Return the (X, Y) coordinate for the center point of the cell that contains the specified text.  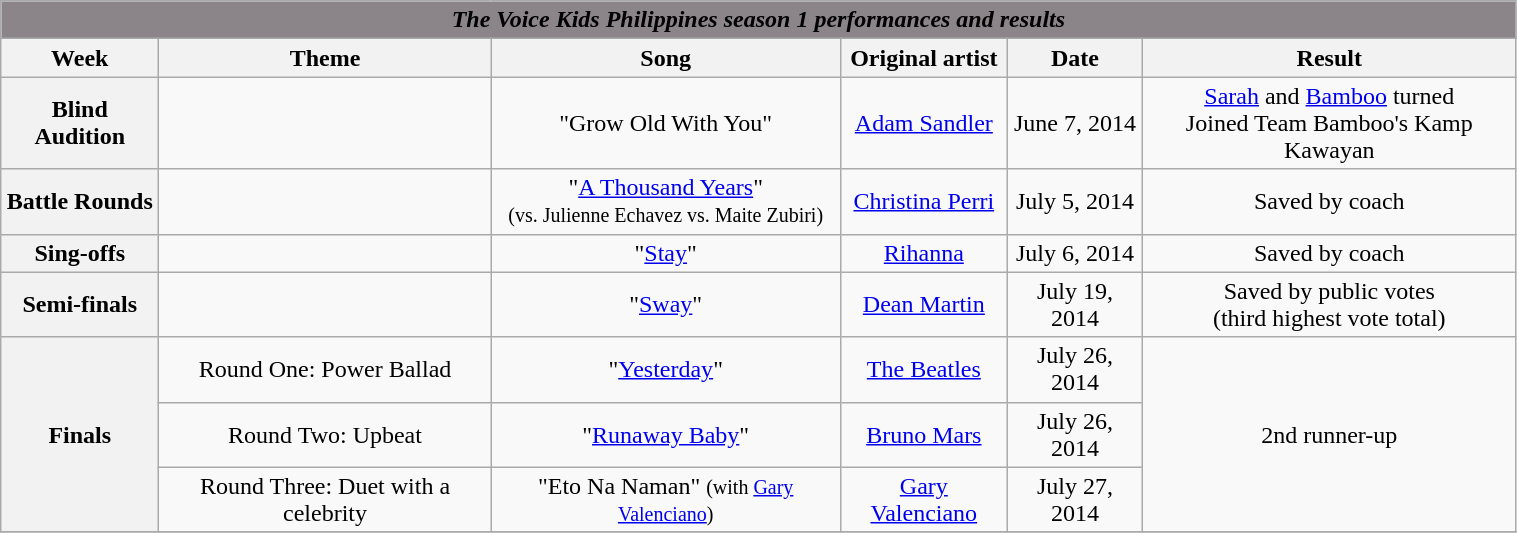
Semi-finals (80, 304)
Adam Sandler (924, 123)
The Voice Kids Philippines season 1 performances and results (758, 20)
July 27, 2014 (1074, 500)
2nd runner-up (1330, 434)
Gary Valenciano (924, 500)
Round One: Power Ballad (325, 370)
Bruno Mars (924, 434)
"Grow Old With You" (666, 123)
"Yesterday" (666, 370)
"Eto Na Naman" (with Gary Valenciano) (666, 500)
"Stay" (666, 253)
Week (80, 58)
Rihanna (924, 253)
July 5, 2014 (1074, 202)
July 6, 2014 (1074, 253)
"Runaway Baby" (666, 434)
Christina Perri (924, 202)
Song (666, 58)
Round Two: Upbeat (325, 434)
Round Three: Duet with a celebrity (325, 500)
Dean Martin (924, 304)
Blind Audition (80, 123)
June 7, 2014 (1074, 123)
Sing-offs (80, 253)
Saved by public votes(third highest vote total) (1330, 304)
Original artist (924, 58)
Sarah and Bamboo turnedJoined Team Bamboo's Kamp Kawayan (1330, 123)
July 19, 2014 (1074, 304)
Date (1074, 58)
Theme (325, 58)
"A Thousand Years"(vs. Julienne Echavez vs. Maite Zubiri) (666, 202)
Result (1330, 58)
The Beatles (924, 370)
Finals (80, 434)
"Sway" (666, 304)
Battle Rounds (80, 202)
